Determine the (x, y) coordinate at the center of the cell enclosing the given text.  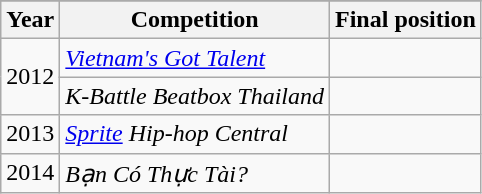
Final position (406, 20)
Year (30, 20)
Bạn Có Thực Tài? (195, 173)
2014 (30, 173)
Competition (195, 20)
2013 (30, 134)
Sprite Hip-hop Central (195, 134)
2012 (30, 77)
K-Battle Beatbox Thailand (195, 96)
Vietnam's Got Talent (195, 58)
